Determine the [X, Y] coordinate at the center of the cell enclosing the given text.  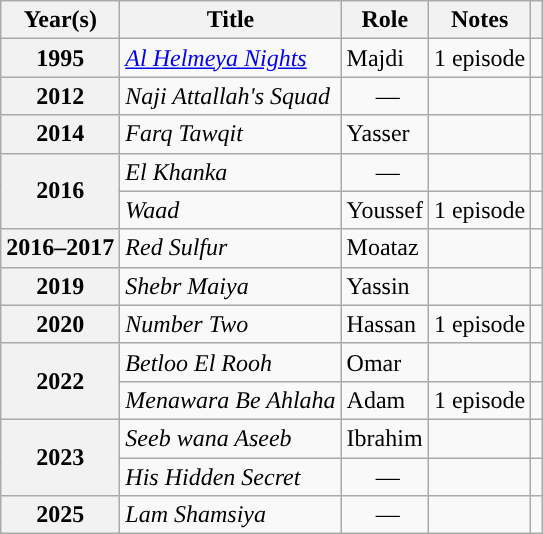
Shebr Maiya [230, 286]
1995 [60, 58]
2020 [60, 324]
Omar [384, 362]
2023 [60, 457]
Yassin [384, 286]
Naji Attallah's Squad [230, 96]
2019 [60, 286]
Lam Shamsiya [230, 515]
2022 [60, 381]
Year(s) [60, 20]
Red Sulfur [230, 248]
Yasser [384, 134]
Betloo El Rooh [230, 362]
Seeb wana Aseeb [230, 438]
Youssef [384, 210]
Notes [479, 20]
El Khanka [230, 172]
Hassan [384, 324]
Farq Tawqit [230, 134]
Number Two [230, 324]
Role [384, 20]
Majdi [384, 58]
2012 [60, 96]
His Hidden Secret [230, 477]
Waad [230, 210]
2014 [60, 134]
Al Helmeya Nights [230, 58]
2025 [60, 515]
Moataz [384, 248]
Ibrahim [384, 438]
Adam [384, 400]
Menawara Be Ahlaha [230, 400]
2016–2017 [60, 248]
Title [230, 20]
2016 [60, 191]
